From the cell containing the given text, extract its center point as [X, Y] coordinate. 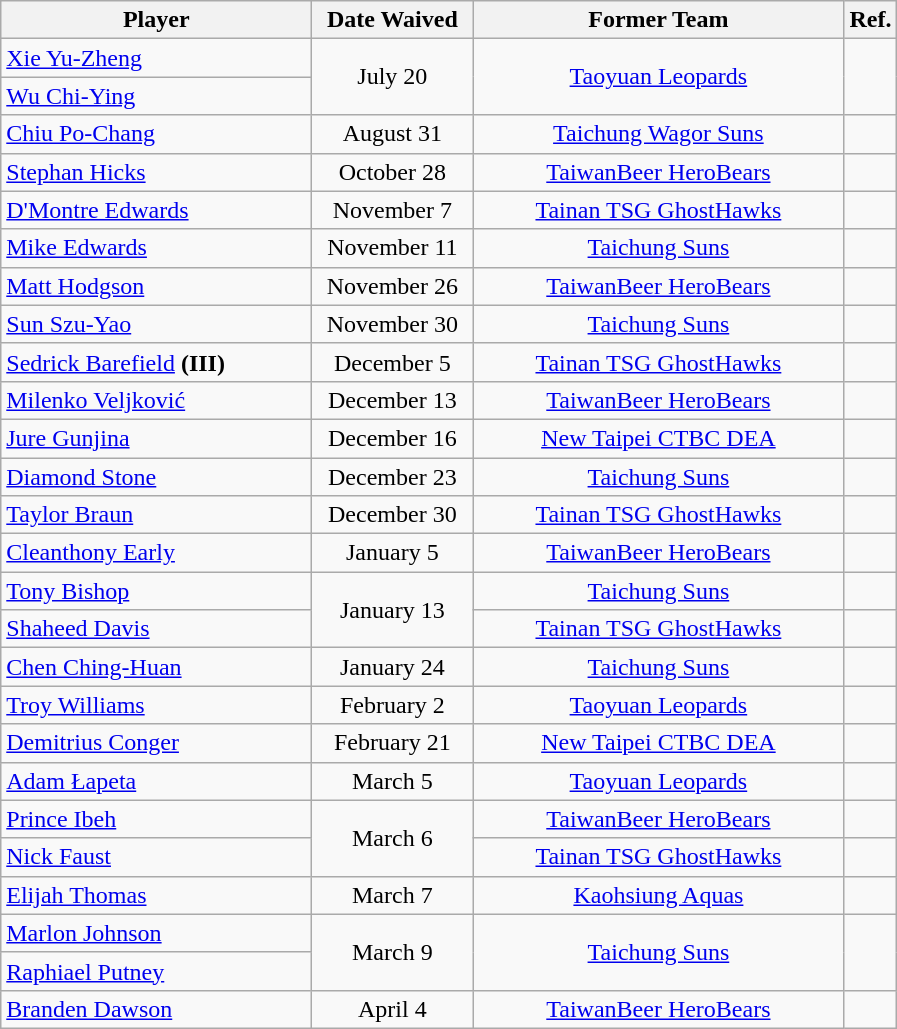
November 11 [392, 248]
Raphiael Putney [156, 971]
Matt Hodgson [156, 286]
Taichung Wagor Suns [658, 134]
Prince Ibeh [156, 819]
Date Waived [392, 20]
October 28 [392, 172]
Tony Bishop [156, 591]
July 20 [392, 77]
February 21 [392, 743]
February 2 [392, 705]
Nick Faust [156, 857]
Xie Yu-Zheng [156, 58]
December 30 [392, 515]
January 24 [392, 667]
Demitrius Conger [156, 743]
Taylor Braun [156, 515]
December 16 [392, 438]
November 7 [392, 210]
Elijah Thomas [156, 895]
Sun Szu-Yao [156, 324]
January 13 [392, 610]
Marlon Johnson [156, 933]
Troy Williams [156, 705]
Shaheed Davis [156, 629]
Stephan Hicks [156, 172]
Chen Ching-Huan [156, 667]
December 23 [392, 477]
March 6 [392, 838]
March 5 [392, 781]
Kaohsiung Aquas [658, 895]
March 9 [392, 952]
Adam Łapeta [156, 781]
December 5 [392, 362]
Former Team [658, 20]
Chiu Po-Chang [156, 134]
Sedrick Barefield (III) [156, 362]
August 31 [392, 134]
Jure Gunjina [156, 438]
D'Montre Edwards [156, 210]
November 30 [392, 324]
Milenko Veljković [156, 400]
Player [156, 20]
Wu Chi-Ying [156, 96]
Branden Dawson [156, 1009]
December 13 [392, 400]
April 4 [392, 1009]
January 5 [392, 553]
Ref. [870, 20]
November 26 [392, 286]
Diamond Stone [156, 477]
Mike Edwards [156, 248]
Cleanthony Early [156, 553]
March 7 [392, 895]
